Scan for the cell matching the given text and deliver its (X, Y) coordinate at center. 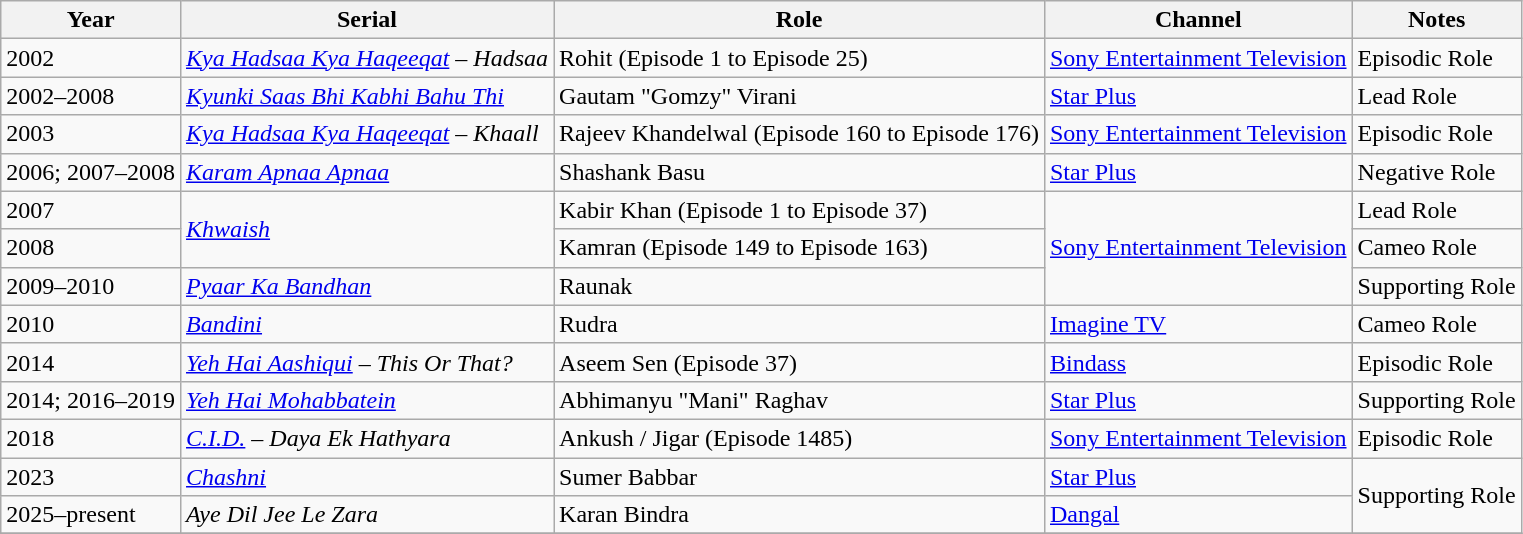
Shashank Basu (800, 172)
2002 (91, 58)
Channel (1198, 20)
Negative Role (1436, 172)
Serial (366, 20)
Pyaar Ka Bandhan (366, 286)
Khwaish (366, 229)
Kya Hadsaa Kya Haqeeqat – Khaall (366, 134)
Ankush / Jigar (Episode 1485) (800, 438)
Dangal (1198, 515)
2003 (91, 134)
Raunak (800, 286)
Imagine TV (1198, 324)
Year (91, 20)
Abhimanyu "Mani" Raghav (800, 400)
2008 (91, 248)
Chashni (366, 477)
Bandini (366, 324)
2025–present (91, 515)
Karam Apnaa Apnaa (366, 172)
Aye Dil Jee Le Zara (366, 515)
Kabir Khan (Episode 1 to Episode 37) (800, 210)
Yeh Hai Mohabbatein (366, 400)
2010 (91, 324)
Rohit (Episode 1 to Episode 25) (800, 58)
2018 (91, 438)
Bindass (1198, 362)
Rajeev Khandelwal (Episode 160 to Episode 176) (800, 134)
Kyunki Saas Bhi Kabhi Bahu Thi (366, 96)
Notes (1436, 20)
Sumer Babbar (800, 477)
Aseem Sen (Episode 37) (800, 362)
C.I.D. – Daya Ek Hathyara (366, 438)
2023 (91, 477)
Gautam "Gomzy" Virani (800, 96)
Rudra (800, 324)
Kamran (Episode 149 to Episode 163) (800, 248)
2002–2008 (91, 96)
2006; 2007–2008 (91, 172)
Kya Hadsaa Kya Haqeeqat – Hadsaa (366, 58)
2007 (91, 210)
2009–2010 (91, 286)
Yeh Hai Aashiqui – This Or That? (366, 362)
Karan Bindra (800, 515)
2014 (91, 362)
Role (800, 20)
2014; 2016–2019 (91, 400)
